Determine the [X, Y] coordinate at the center of the cell enclosing the given text.  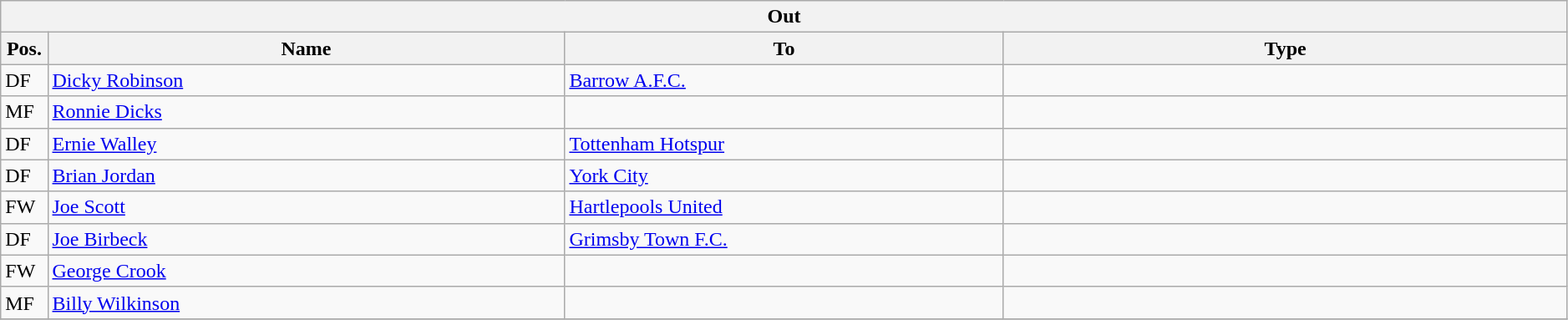
Joe Scott [306, 207]
Pos. [24, 48]
Tottenham Hotspur [784, 144]
Type [1285, 48]
Brian Jordan [306, 175]
Dicky Robinson [306, 80]
To [784, 48]
Hartlepools United [784, 207]
Grimsby Town F.C. [784, 239]
Out [784, 17]
Billy Wilkinson [306, 302]
George Crook [306, 271]
Ernie Walley [306, 144]
Name [306, 48]
Barrow A.F.C. [784, 80]
Ronnie Dicks [306, 112]
York City [784, 175]
Joe Birbeck [306, 239]
